Find where the given text appears and provide that cell's center as (x, y) coordinate. 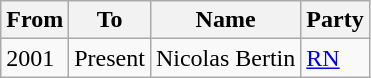
Party (335, 20)
From (35, 20)
Nicolas Bertin (225, 58)
2001 (35, 58)
To (110, 20)
RN (335, 58)
Present (110, 58)
Name (225, 20)
